Return the [X, Y] coordinate for the center point of the cell that contains the specified text.  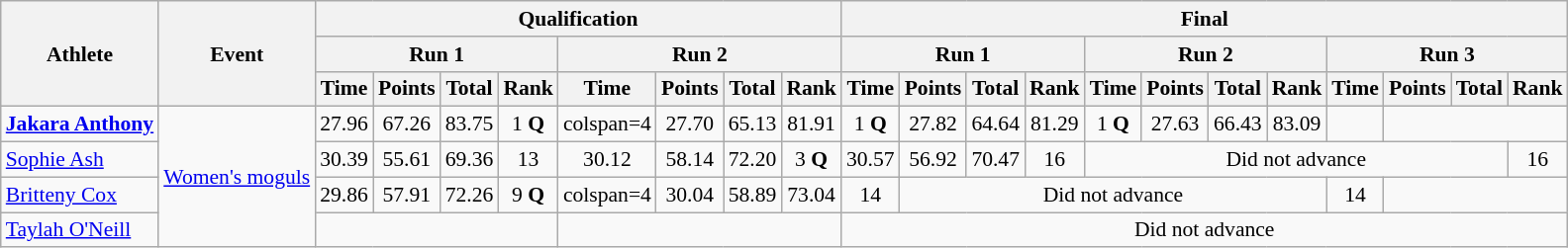
81.91 [812, 124]
27.82 [933, 124]
69.36 [469, 160]
30.57 [871, 160]
72.20 [752, 160]
30.12 [608, 160]
67.26 [407, 124]
Jakara Anthony [79, 124]
73.04 [812, 195]
3 Q [812, 160]
30.39 [344, 160]
Sophie Ash [79, 160]
58.14 [690, 160]
13 [529, 160]
9 Q [529, 195]
65.13 [752, 124]
58.89 [752, 195]
66.43 [1237, 124]
29.86 [344, 195]
Britteny Cox [79, 195]
30.04 [690, 195]
27.70 [690, 124]
27.96 [344, 124]
Run 3 [1447, 54]
64.64 [996, 124]
Final [1205, 19]
81.29 [1055, 124]
56.92 [933, 160]
Athlete [79, 53]
Qualification [578, 19]
55.61 [407, 160]
57.91 [407, 195]
72.26 [469, 195]
Women's moguls [237, 177]
83.09 [1297, 124]
Taylah O'Neill [79, 230]
27.63 [1175, 124]
70.47 [996, 160]
83.75 [469, 124]
Event [237, 53]
